For the text-containing cell, return its midpoint in (x, y) coordinate format. 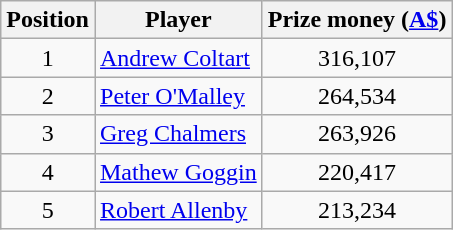
213,234 (357, 210)
263,926 (357, 134)
Robert Allenby (178, 210)
Andrew Coltart (178, 58)
3 (48, 134)
2 (48, 96)
Greg Chalmers (178, 134)
5 (48, 210)
Position (48, 20)
220,417 (357, 172)
4 (48, 172)
1 (48, 58)
316,107 (357, 58)
Prize money (A$) (357, 20)
Peter O'Malley (178, 96)
264,534 (357, 96)
Mathew Goggin (178, 172)
Player (178, 20)
